Search for the cell housing the specified text and yield its [X, Y] center coordinate. 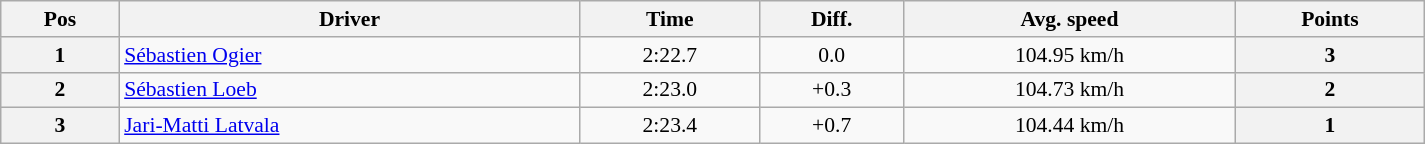
Driver [350, 19]
2:22.7 [670, 55]
Time [670, 19]
Sébastien Ogier [350, 55]
Pos [60, 19]
Points [1330, 19]
104.44 km/h [1069, 126]
104.95 km/h [1069, 55]
2:23.4 [670, 126]
0.0 [832, 55]
Diff. [832, 19]
2:23.0 [670, 90]
+0.7 [832, 126]
Jari-Matti Latvala [350, 126]
104.73 km/h [1069, 90]
+0.3 [832, 90]
Sébastien Loeb [350, 90]
Avg. speed [1069, 19]
